Identify which cell holds the provided text, then report its [x, y] central coordinate. 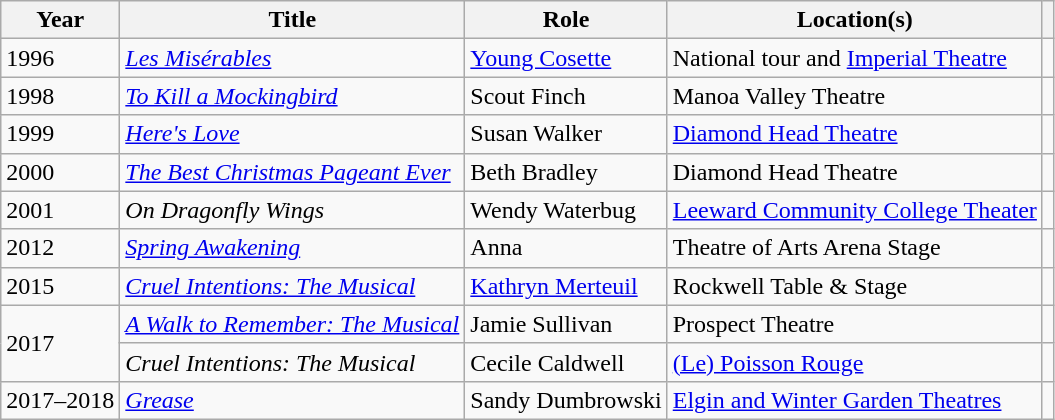
2017 [60, 343]
Here's Love [292, 134]
On Dragonfly Wings [292, 210]
Leeward Community College Theater [854, 210]
Cecile Caldwell [566, 362]
Kathryn Merteuil [566, 286]
The Best Christmas Pageant Ever [292, 172]
Scout Finch [566, 96]
Rockwell Table & Stage [854, 286]
Manoa Valley Theatre [854, 96]
(Le) Poisson Rouge [854, 362]
Title [292, 20]
National tour and Imperial Theatre [854, 58]
Anna [566, 248]
Les Misérables [292, 58]
2001 [60, 210]
Spring Awakening [292, 248]
Year [60, 20]
2017–2018 [60, 400]
Sandy Dumbrowski [566, 400]
Theatre of Arts Arena Stage [854, 248]
Elgin and Winter Garden Theatres [854, 400]
Wendy Waterbug [566, 210]
A Walk to Remember: The Musical [292, 324]
Young Cosette [566, 58]
Prospect Theatre [854, 324]
Beth Bradley [566, 172]
Jamie Sullivan [566, 324]
Grease [292, 400]
Role [566, 20]
1998 [60, 96]
Location(s) [854, 20]
Susan Walker [566, 134]
2012 [60, 248]
2015 [60, 286]
1999 [60, 134]
To Kill a Mockingbird [292, 96]
2000 [60, 172]
1996 [60, 58]
